Find where the given text appears and provide that cell's center as [x, y] coordinate. 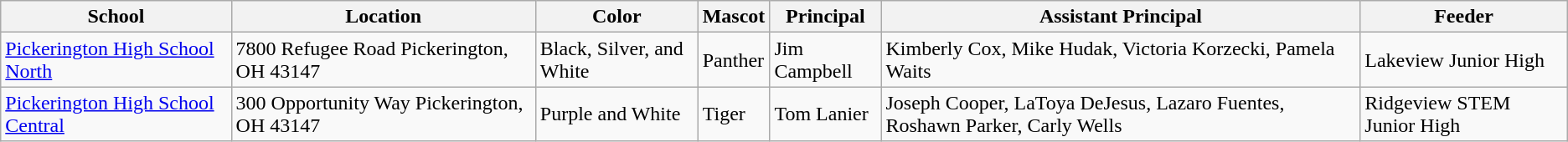
Principal [826, 17]
Pickerington High School Central [116, 114]
Kimberly Cox, Mike Hudak, Victoria Korzecki, Pamela Waits [1121, 60]
300 Opportunity Way Pickerington, OH 43147 [384, 114]
Lakeview Junior High [1464, 60]
Black, Silver, and White [616, 60]
School [116, 17]
Tom Lanier [826, 114]
Jim Campbell [826, 60]
Tiger [734, 114]
Pickerington High School North [116, 60]
Feeder [1464, 17]
Ridgeview STEM Junior High [1464, 114]
Assistant Principal [1121, 17]
Location [384, 17]
Panther [734, 60]
Color [616, 17]
Purple and White [616, 114]
7800 Refugee Road Pickerington, OH 43147 [384, 60]
Mascot [734, 17]
Joseph Cooper, LaToya DeJesus, Lazaro Fuentes, Roshawn Parker, Carly Wells [1121, 114]
